Determine the [X, Y] coordinate at the center of the cell enclosing the given text.  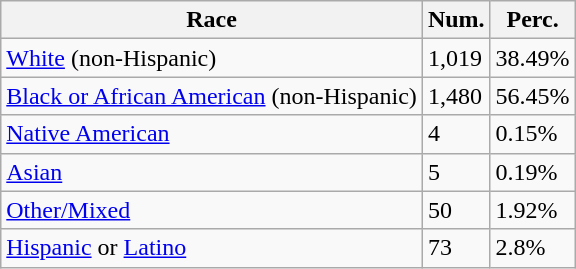
2.8% [532, 248]
Perc. [532, 20]
0.15% [532, 134]
Num. [456, 20]
1,480 [456, 96]
Race [212, 20]
Black or African American (non-Hispanic) [212, 96]
73 [456, 248]
50 [456, 210]
4 [456, 134]
Hispanic or Latino [212, 248]
38.49% [532, 58]
Native American [212, 134]
5 [456, 172]
1.92% [532, 210]
Other/Mixed [212, 210]
56.45% [532, 96]
Asian [212, 172]
1,019 [456, 58]
White (non-Hispanic) [212, 58]
0.19% [532, 172]
